Provide the (X, Y) coordinate of the cell's center where the given text is located.  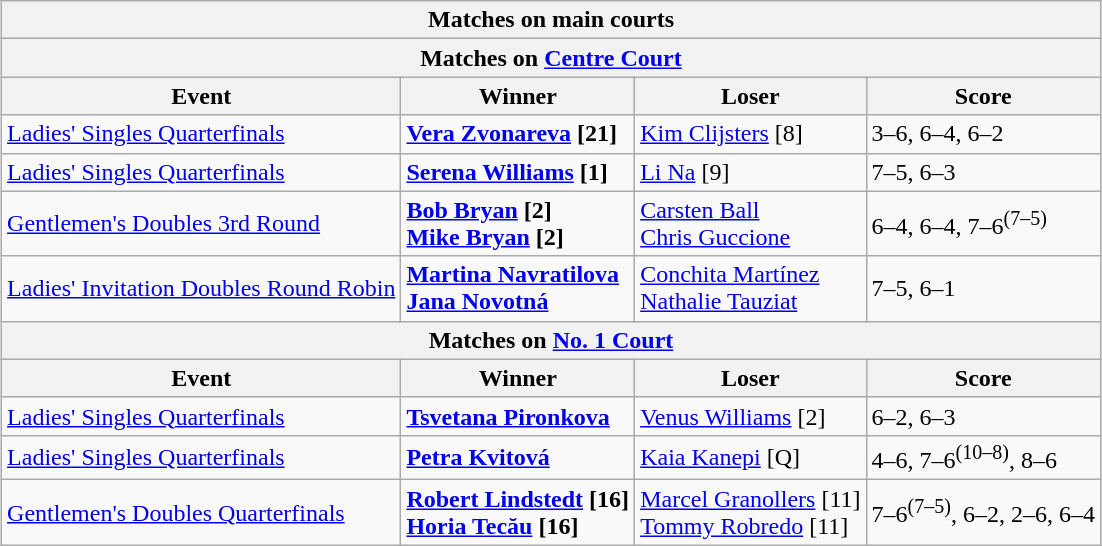
7–6(7–5), 6–2, 2–6, 6–4 (983, 512)
Martina Navratilova Jana Novotná (518, 288)
Vera Zvonareva [21] (518, 134)
Gentlemen's Doubles Quarterfinals (202, 512)
7–5, 6–3 (983, 172)
Kaia Kanepi [Q] (750, 458)
Carsten Ball Chris Guccione (750, 224)
Matches on Centre Court (552, 58)
Conchita Martínez Nathalie Tauziat (750, 288)
Tsvetana Pironkova (518, 416)
Matches on No. 1 Court (552, 340)
Petra Kvitová (518, 458)
4–6, 7–6(10–8), 8–6 (983, 458)
6–2, 6–3 (983, 416)
Venus Williams [2] (750, 416)
3–6, 6–4, 6–2 (983, 134)
Serena Williams [1] (518, 172)
Matches on main courts (552, 20)
6–4, 6–4, 7–6(7–5) (983, 224)
Gentlemen's Doubles 3rd Round (202, 224)
Ladies' Invitation Doubles Round Robin (202, 288)
Kim Clijsters [8] (750, 134)
Marcel Granollers [11] Tommy Robredo [11] (750, 512)
Robert Lindstedt [16] Horia Tecău [16] (518, 512)
7–5, 6–1 (983, 288)
Bob Bryan [2] Mike Bryan [2] (518, 224)
Li Na [9] (750, 172)
